Find where the given text appears and provide that cell's center as (x, y) coordinate. 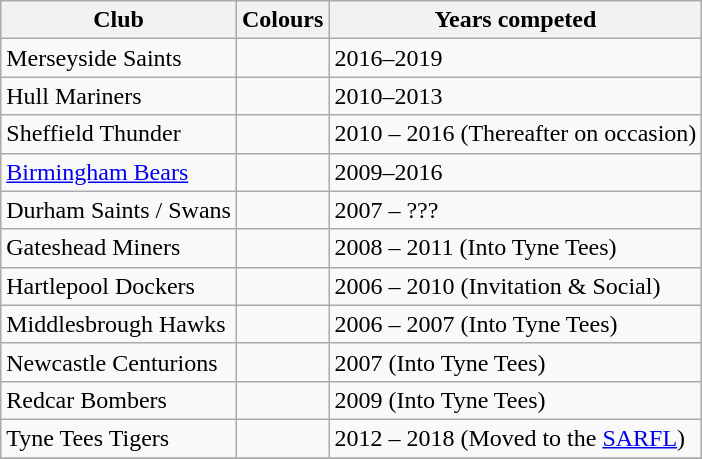
Merseyside Saints (119, 58)
2008 – 2011 (Into Tyne Tees) (516, 248)
Birmingham Bears (119, 172)
Newcastle Centurions (119, 362)
Gateshead Miners (119, 248)
2006 – 2007 (Into Tyne Tees) (516, 324)
2007 (Into Tyne Tees) (516, 362)
2009–2016 (516, 172)
2010 – 2016 (Thereafter on occasion) (516, 134)
Club (119, 20)
Redcar Bombers (119, 400)
2006 – 2010 (Invitation & Social) (516, 286)
Middlesbrough Hawks (119, 324)
2007 – ??? (516, 210)
Durham Saints / Swans (119, 210)
2010–2013 (516, 96)
Hartlepool Dockers (119, 286)
2009 (Into Tyne Tees) (516, 400)
2016–2019 (516, 58)
Colours (282, 20)
Tyne Tees Tigers (119, 438)
Years competed (516, 20)
Hull Mariners (119, 96)
2012 – 2018 (Moved to the SARFL) (516, 438)
Sheffield Thunder (119, 134)
